From the cell containing the given text, extract its center point as [X, Y] coordinate. 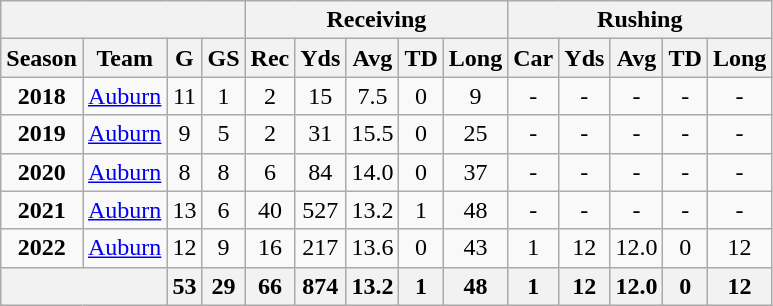
217 [320, 248]
7.5 [372, 96]
5 [224, 134]
13 [184, 210]
Season [42, 58]
14.0 [372, 172]
874 [320, 286]
Car [534, 58]
66 [270, 286]
2021 [42, 210]
GS [224, 58]
2018 [42, 96]
53 [184, 286]
43 [475, 248]
29 [224, 286]
15.5 [372, 134]
Rec [270, 58]
11 [184, 96]
84 [320, 172]
527 [320, 210]
25 [475, 134]
15 [320, 96]
2019 [42, 134]
2020 [42, 172]
31 [320, 134]
Receiving [376, 20]
2022 [42, 248]
G [184, 58]
16 [270, 248]
Rushing [640, 20]
40 [270, 210]
37 [475, 172]
Team [124, 58]
13.6 [372, 248]
